Return (X, Y) of the center of cell containing provided text 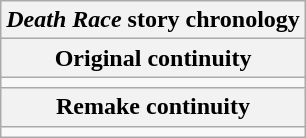
Death Race story chronology (154, 20)
Remake continuity (154, 107)
Original continuity (154, 58)
